Scan for the cell matching the given text and deliver its [x, y] coordinate at center. 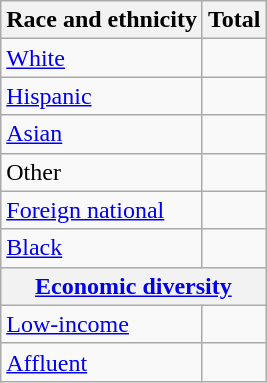
White [102, 58]
Low-income [102, 324]
Other [102, 172]
Economic diversity [134, 286]
Black [102, 248]
Hispanic [102, 96]
Asian [102, 134]
Race and ethnicity [102, 20]
Affluent [102, 362]
Foreign national [102, 210]
Total [234, 20]
